Extract the (x, y) coordinate from the center of the cell holding the provided text.  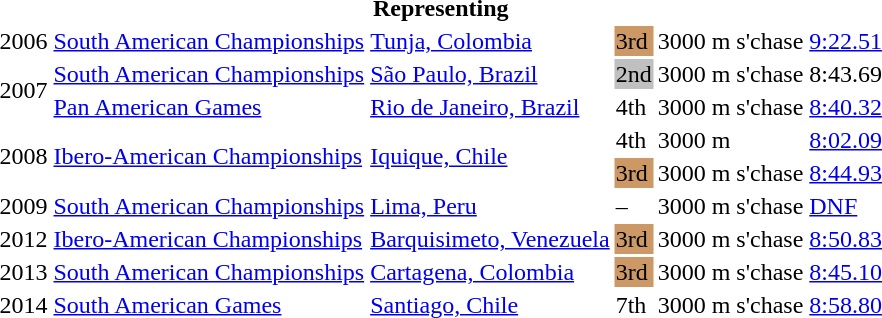
2nd (634, 74)
São Paulo, Brazil (490, 74)
Tunja, Colombia (490, 41)
Barquisimeto, Venezuela (490, 239)
Rio de Janeiro, Brazil (490, 107)
Pan American Games (209, 107)
Lima, Peru (490, 206)
3000 m (730, 140)
– (634, 206)
Iquique, Chile (490, 156)
Cartagena, Colombia (490, 272)
